Return the (X, Y) coordinate for the center point of the cell that contains the specified text.  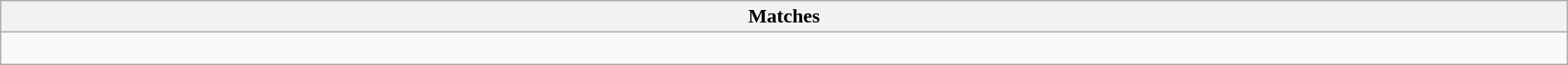
Matches (784, 17)
